Determine the [x, y] coordinate at the center of the cell enclosing the given text.  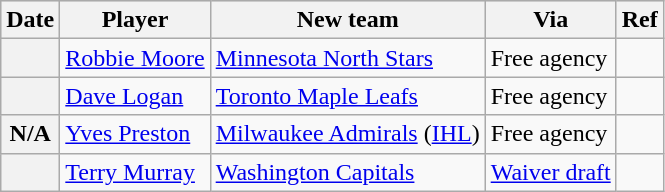
Minnesota North Stars [348, 58]
Date [30, 20]
Washington Capitals [348, 172]
Dave Logan [135, 96]
Toronto Maple Leafs [348, 96]
Milwaukee Admirals (IHL) [348, 134]
Terry Murray [135, 172]
Via [550, 20]
N/A [30, 134]
Robbie Moore [135, 58]
New team [348, 20]
Ref [640, 20]
Waiver draft [550, 172]
Player [135, 20]
Yves Preston [135, 134]
